Provide the (X, Y) coordinate of the cell's center where the given text is located.  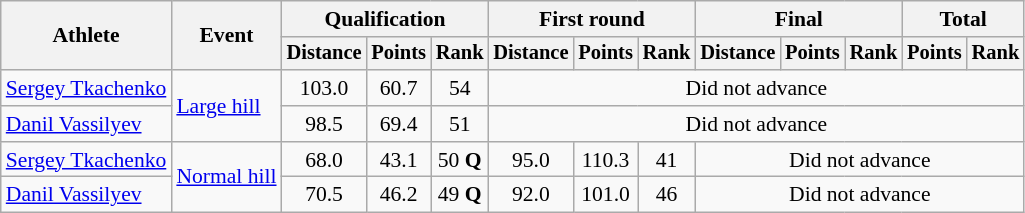
Athlete (86, 36)
Large hill (226, 106)
60.7 (398, 88)
50 Q (460, 160)
49 Q (460, 195)
95.0 (530, 160)
First round (592, 19)
46 (667, 195)
Qualification (386, 19)
54 (460, 88)
98.5 (324, 124)
Event (226, 36)
68.0 (324, 160)
110.3 (605, 160)
Total (963, 19)
46.2 (398, 195)
41 (667, 160)
92.0 (530, 195)
103.0 (324, 88)
101.0 (605, 195)
43.1 (398, 160)
70.5 (324, 195)
69.4 (398, 124)
Final (798, 19)
51 (460, 124)
Normal hill (226, 178)
